Provide the (x, y) coordinate of the cell's center where the given text is located.  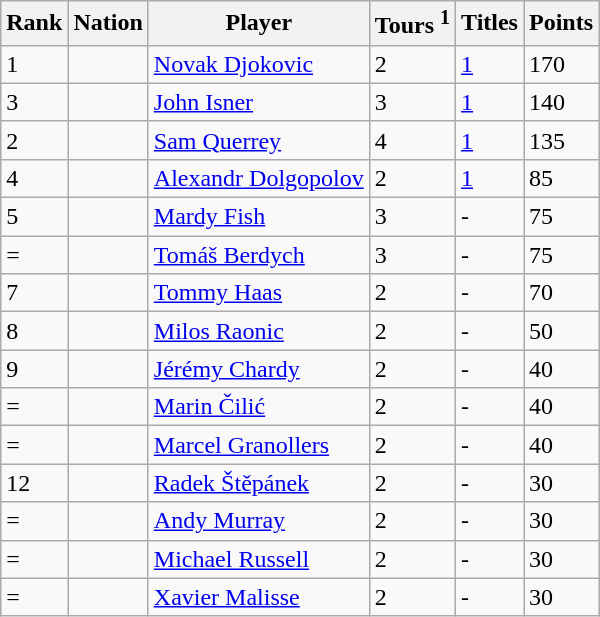
Jérémy Chardy (258, 369)
8 (34, 331)
Alexandr Dolgopolov (258, 178)
Rank (34, 24)
Novak Djokovic (258, 64)
70 (562, 293)
Milos Raonic (258, 331)
Radek Štěpánek (258, 483)
140 (562, 102)
Player (258, 24)
135 (562, 140)
John Isner (258, 102)
50 (562, 331)
Nation (108, 24)
Tours 1 (412, 24)
85 (562, 178)
Xavier Malisse (258, 597)
Tommy Haas (258, 293)
Mardy Fish (258, 217)
Sam Querrey (258, 140)
Titles (490, 24)
Points (562, 24)
Andy Murray (258, 521)
9 (34, 369)
Marin Čilić (258, 407)
5 (34, 217)
170 (562, 64)
Marcel Granollers (258, 445)
12 (34, 483)
Tomáš Berdych (258, 255)
7 (34, 293)
Michael Russell (258, 559)
